Pinpoint the cell where the given text exists, returning its [x, y] midpoint coordinate. 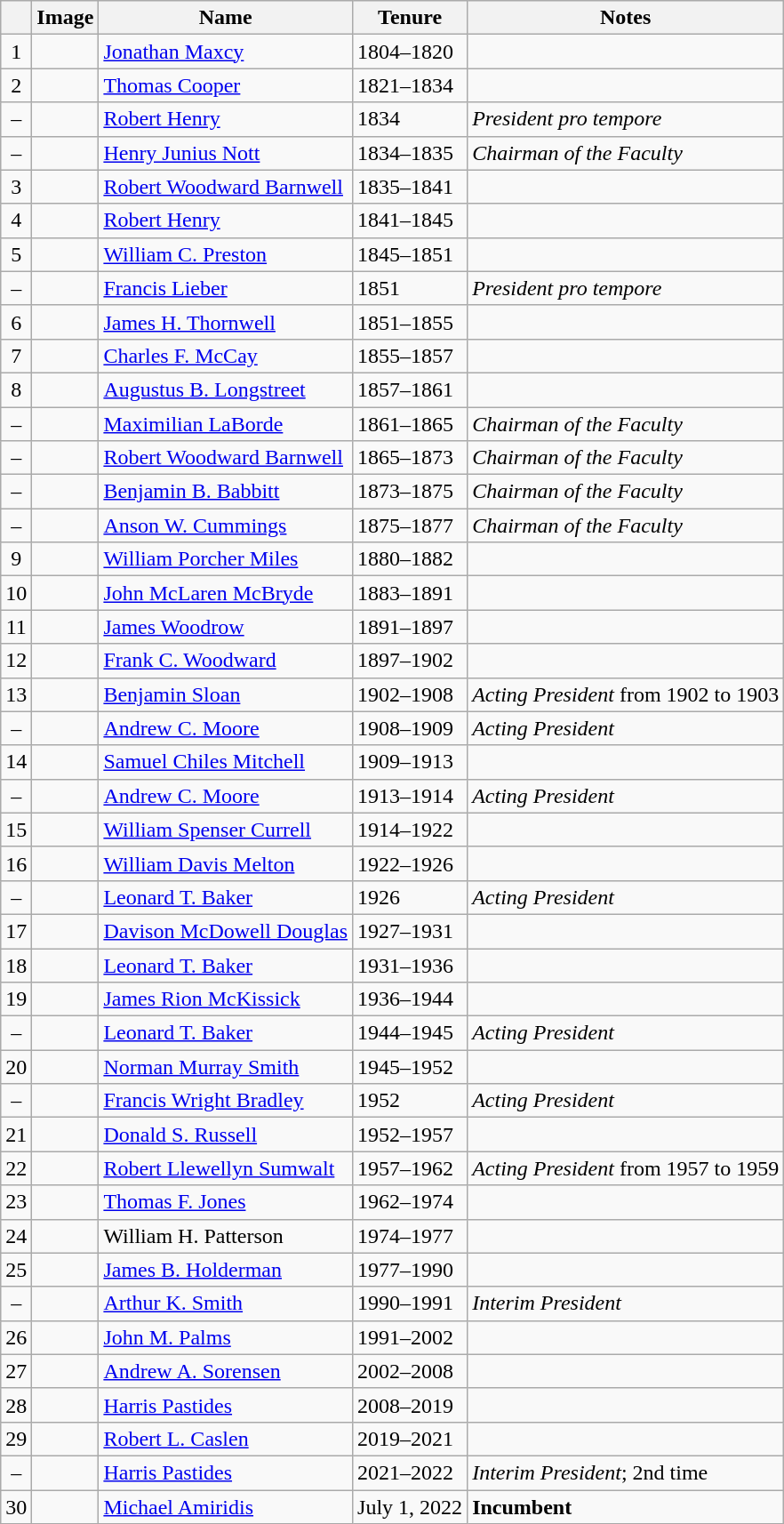
James H. Thornwell [226, 322]
Name [226, 18]
2008–2019 [411, 1405]
Maximilian LaBorde [226, 424]
1936–1944 [411, 999]
1821–1834 [411, 85]
1834–1835 [411, 153]
24 [16, 1236]
Davison McDowell Douglas [226, 931]
1952–1957 [411, 1135]
11 [16, 627]
2002–2008 [411, 1371]
1957–1962 [411, 1168]
1861–1865 [411, 424]
1851 [411, 288]
Robert L. Caslen [226, 1439]
William Porcher Miles [226, 559]
1913–1914 [411, 796]
1914–1922 [411, 830]
Samuel Chiles Mitchell [226, 762]
1927–1931 [411, 931]
3 [16, 187]
Thomas F. Jones [226, 1202]
John M. Palms [226, 1337]
Norman Murray Smith [226, 1067]
William Davis Melton [226, 863]
30 [16, 1507]
1883–1891 [411, 593]
7 [16, 356]
William Spenser Currell [226, 830]
1834 [411, 119]
1974–1977 [411, 1236]
1880–1882 [411, 559]
1908–1909 [411, 728]
Donald S. Russell [226, 1135]
James B. Holderman [226, 1270]
1952 [411, 1101]
18 [16, 965]
2021–2022 [411, 1472]
10 [16, 593]
Thomas Cooper [226, 85]
Michael Amiridis [226, 1507]
1922–1926 [411, 863]
Incumbent [626, 1507]
1804–1820 [411, 52]
William C. Preston [226, 254]
16 [16, 863]
23 [16, 1202]
Andrew A. Sorensen [226, 1371]
1 [16, 52]
19 [16, 999]
12 [16, 661]
2019–2021 [411, 1439]
28 [16, 1405]
1891–1897 [411, 627]
1944–1945 [411, 1033]
13 [16, 694]
William H. Patterson [226, 1236]
Henry Junius Nott [226, 153]
1851–1855 [411, 322]
July 1, 2022 [411, 1507]
8 [16, 389]
1857–1861 [411, 389]
15 [16, 830]
Interim President [626, 1303]
1835–1841 [411, 187]
9 [16, 559]
Francis Wright Bradley [226, 1101]
Jonathan Maxcy [226, 52]
27 [16, 1371]
Interim President; 2nd time [626, 1472]
Charles F. McCay [226, 356]
Francis Lieber [226, 288]
1926 [411, 897]
1945–1952 [411, 1067]
Acting President from 1902 to 1903 [626, 694]
1962–1974 [411, 1202]
John McLaren McBryde [226, 593]
Robert Llewellyn Sumwalt [226, 1168]
25 [16, 1270]
21 [16, 1135]
1845–1851 [411, 254]
26 [16, 1337]
Frank C. Woodward [226, 661]
Benjamin Sloan [226, 694]
1841–1845 [411, 221]
Acting President from 1957 to 1959 [626, 1168]
29 [16, 1439]
Image [66, 18]
James Rion McKissick [226, 999]
1865–1873 [411, 458]
17 [16, 931]
Anson W. Cummings [226, 525]
6 [16, 322]
22 [16, 1168]
James Woodrow [226, 627]
Augustus B. Longstreet [226, 389]
2 [16, 85]
14 [16, 762]
Arthur K. Smith [226, 1303]
1977–1990 [411, 1270]
4 [16, 221]
1931–1936 [411, 965]
1990–1991 [411, 1303]
1909–1913 [411, 762]
Notes [626, 18]
1855–1857 [411, 356]
1873–1875 [411, 492]
Benjamin B. Babbitt [226, 492]
1991–2002 [411, 1337]
20 [16, 1067]
1875–1877 [411, 525]
Tenure [411, 18]
1897–1902 [411, 661]
1902–1908 [411, 694]
5 [16, 254]
